Return [x, y] of the center of cell containing provided text 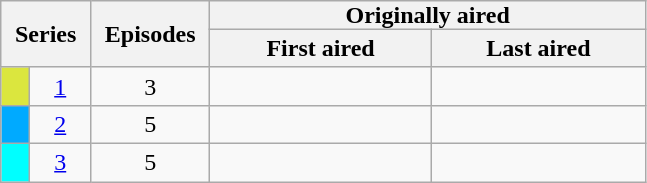
Episodes [150, 34]
First aired [321, 48]
Last aired [538, 48]
Originally aired [428, 15]
Series [46, 34]
2 [60, 124]
1 [60, 86]
